Identify which cell holds the provided text, then report its [x, y] central coordinate. 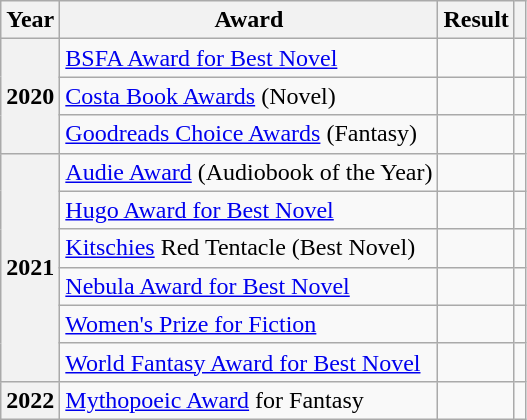
Kitschies Red Tentacle (Best Novel) [249, 248]
Hugo Award for Best Novel [249, 210]
2021 [30, 267]
Goodreads Choice Awards (Fantasy) [249, 134]
Audie Award (Audiobook of the Year) [249, 172]
2022 [30, 400]
Result [476, 20]
World Fantasy Award for Best Novel [249, 362]
Costa Book Awards (Novel) [249, 96]
Year [30, 20]
Women's Prize for Fiction [249, 324]
Award [249, 20]
Nebula Award for Best Novel [249, 286]
BSFA Award for Best Novel [249, 58]
2020 [30, 96]
Mythopoeic Award for Fantasy [249, 400]
